Output the [X, Y] coordinate of the center of the cell containing the given text.  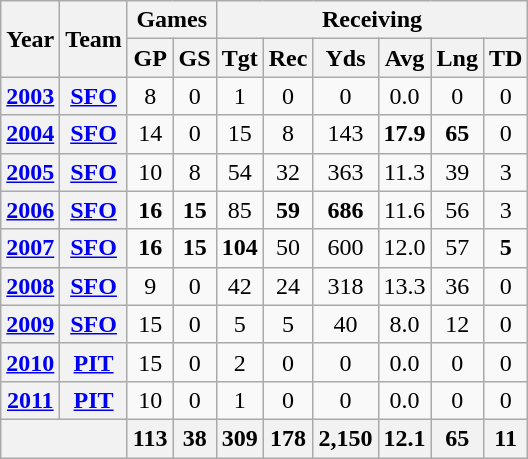
38 [194, 438]
Receiving [372, 20]
2006 [30, 210]
686 [346, 210]
9 [150, 286]
Lng [457, 58]
Team [94, 39]
2003 [30, 96]
54 [240, 172]
57 [457, 248]
2009 [30, 324]
36 [457, 286]
12.1 [404, 438]
Games [172, 20]
TD [505, 58]
11 [505, 438]
104 [240, 248]
600 [346, 248]
14 [150, 134]
2 [240, 362]
17.9 [404, 134]
8.0 [404, 324]
Rec [288, 58]
24 [288, 286]
42 [240, 286]
2007 [30, 248]
363 [346, 172]
143 [346, 134]
85 [240, 210]
178 [288, 438]
2011 [30, 400]
50 [288, 248]
2008 [30, 286]
113 [150, 438]
309 [240, 438]
318 [346, 286]
32 [288, 172]
12.0 [404, 248]
Avg [404, 58]
13.3 [404, 286]
GS [194, 58]
Yds [346, 58]
40 [346, 324]
11.3 [404, 172]
2,150 [346, 438]
56 [457, 210]
2005 [30, 172]
GP [150, 58]
2010 [30, 362]
59 [288, 210]
12 [457, 324]
Tgt [240, 58]
11.6 [404, 210]
2004 [30, 134]
Year [30, 39]
39 [457, 172]
